Detect which cell encompasses the target text, then output its (x, y) center coordinate. 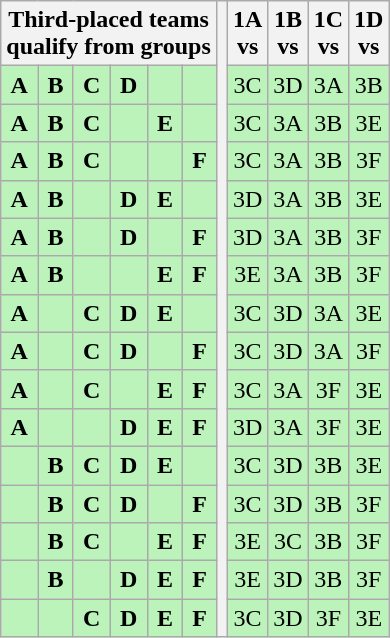
1Cvs (328, 34)
1Dvs (369, 34)
1Bvs (288, 34)
Third-placed teamsqualify from groups (109, 34)
1Avs (247, 34)
